Extract the (X, Y) coordinate from the center of the cell holding the provided text.  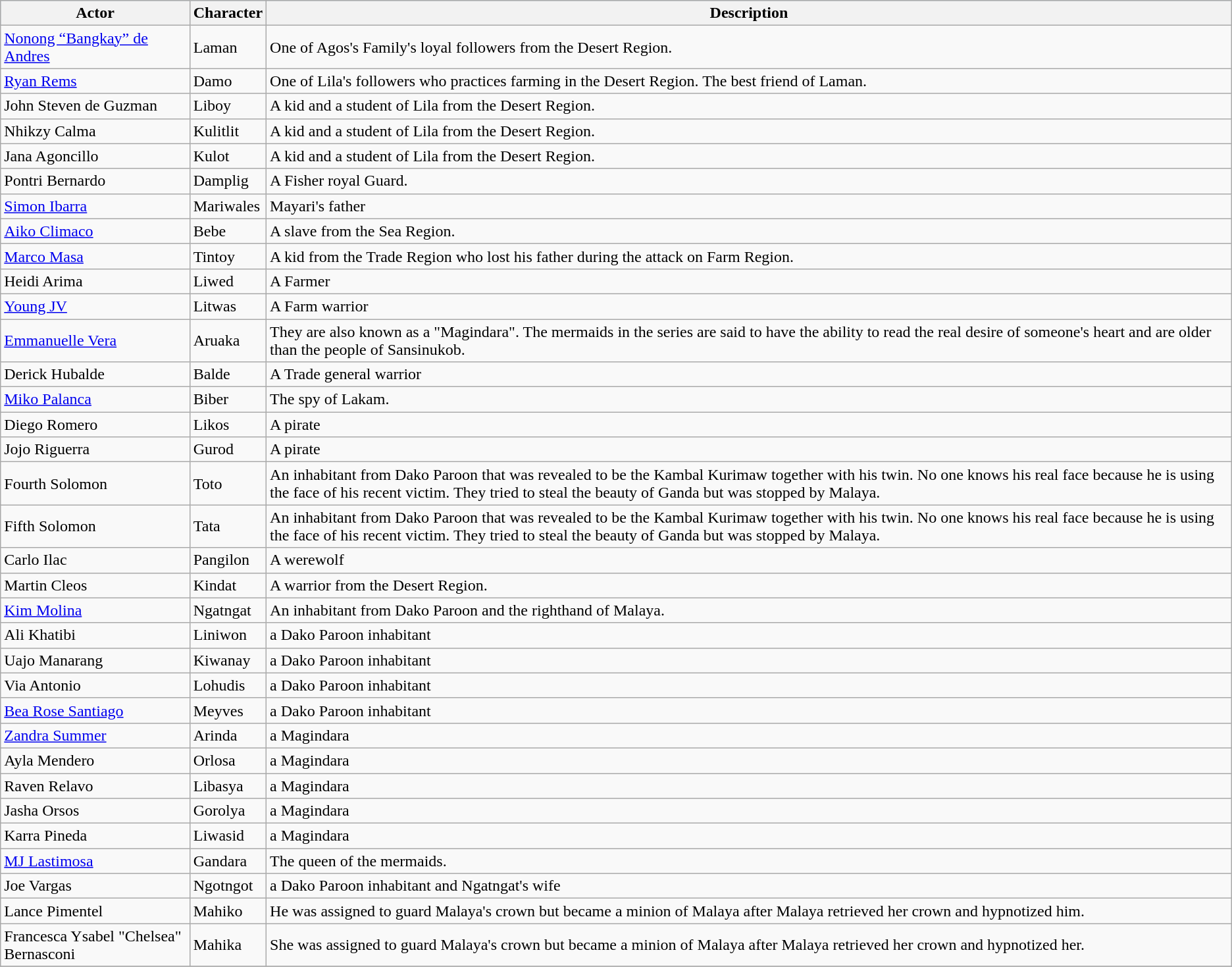
Kulot (228, 156)
Actor (95, 13)
Ryan Rems (95, 81)
Bebe (228, 231)
Likos (228, 425)
Nhikzy Calma (95, 131)
Tintoy (228, 256)
A Trade general warrior (749, 375)
Raven Relavo (95, 785)
A Fisher royal Guard. (749, 181)
Francesca Ysabel "Chelsea" Bernasconi (95, 945)
A slave from the Sea Region. (749, 231)
Uajo Manarang (95, 660)
Ngotngot (228, 886)
The queen of the mermaids. (749, 861)
Ali Khatibi (95, 635)
Liwed (228, 281)
Karra Pineda (95, 836)
Gurod (228, 450)
Derick Hubalde (95, 375)
An inhabitant from Dako Paroon and the righthand of Malaya. (749, 610)
Balde (228, 375)
Description (749, 13)
Kim Molina (95, 610)
Laman (228, 47)
Kiwanay (228, 660)
Ayla Mendero (95, 760)
Jana Agoncillo (95, 156)
Kulitlit (228, 131)
A warrior from the Desert Region. (749, 585)
Simon Ibarra (95, 206)
a Dako Paroon inhabitant and Ngatngat's wife (749, 886)
Jojo Riguerra (95, 450)
Emmanuelle Vera (95, 340)
One of Agos's Family's loyal followers from the Desert Region. (749, 47)
Liboy (228, 106)
Tata (228, 527)
One of Lila's followers who practices farming in the Desert Region. The best friend of Laman. (749, 81)
Diego Romero (95, 425)
Lohudis (228, 685)
Gorolya (228, 811)
Toto (228, 483)
Mariwales (228, 206)
A kid from the Trade Region who lost his father during the attack on Farm Region. (749, 256)
MJ Lastimosa (95, 861)
Bea Rose Santiago (95, 710)
Gandara (228, 861)
Fourth Solomon (95, 483)
A Farmer (749, 281)
Damo (228, 81)
Heidi Arima (95, 281)
Marco Masa (95, 256)
A werewolf (749, 560)
A Farm warrior (749, 306)
Aiko Climaco (95, 231)
Mahika (228, 945)
Pontri Bernardo (95, 181)
Litwas (228, 306)
Arinda (228, 735)
She was assigned to guard Malaya's crown but became a minion of Malaya after Malaya retrieved her crown and hypnotized her. (749, 945)
Kindat (228, 585)
Aruaka (228, 340)
Nonong “Bangkay” de Andres (95, 47)
Meyves (228, 710)
Mahiko (228, 911)
Martin Cleos (95, 585)
Liniwon (228, 635)
Mayari's father (749, 206)
Zandra Summer (95, 735)
Lance Pimentel (95, 911)
Fifth Solomon (95, 527)
Character (228, 13)
Liwasid (228, 836)
He was assigned to guard Malaya's crown but became a minion of Malaya after Malaya retrieved her crown and hypnotized him. (749, 911)
Pangilon (228, 560)
Orlosa (228, 760)
John Steven de Guzman (95, 106)
Damplig (228, 181)
Via Antonio (95, 685)
Ngatngat (228, 610)
Libasya (228, 785)
Miko Palanca (95, 400)
Biber (228, 400)
Young JV (95, 306)
Jasha Orsos (95, 811)
The spy of Lakam. (749, 400)
Joe Vargas (95, 886)
Carlo Ilac (95, 560)
